Capture the cell that displays the provided text and extract its [x, y] central coordinate. 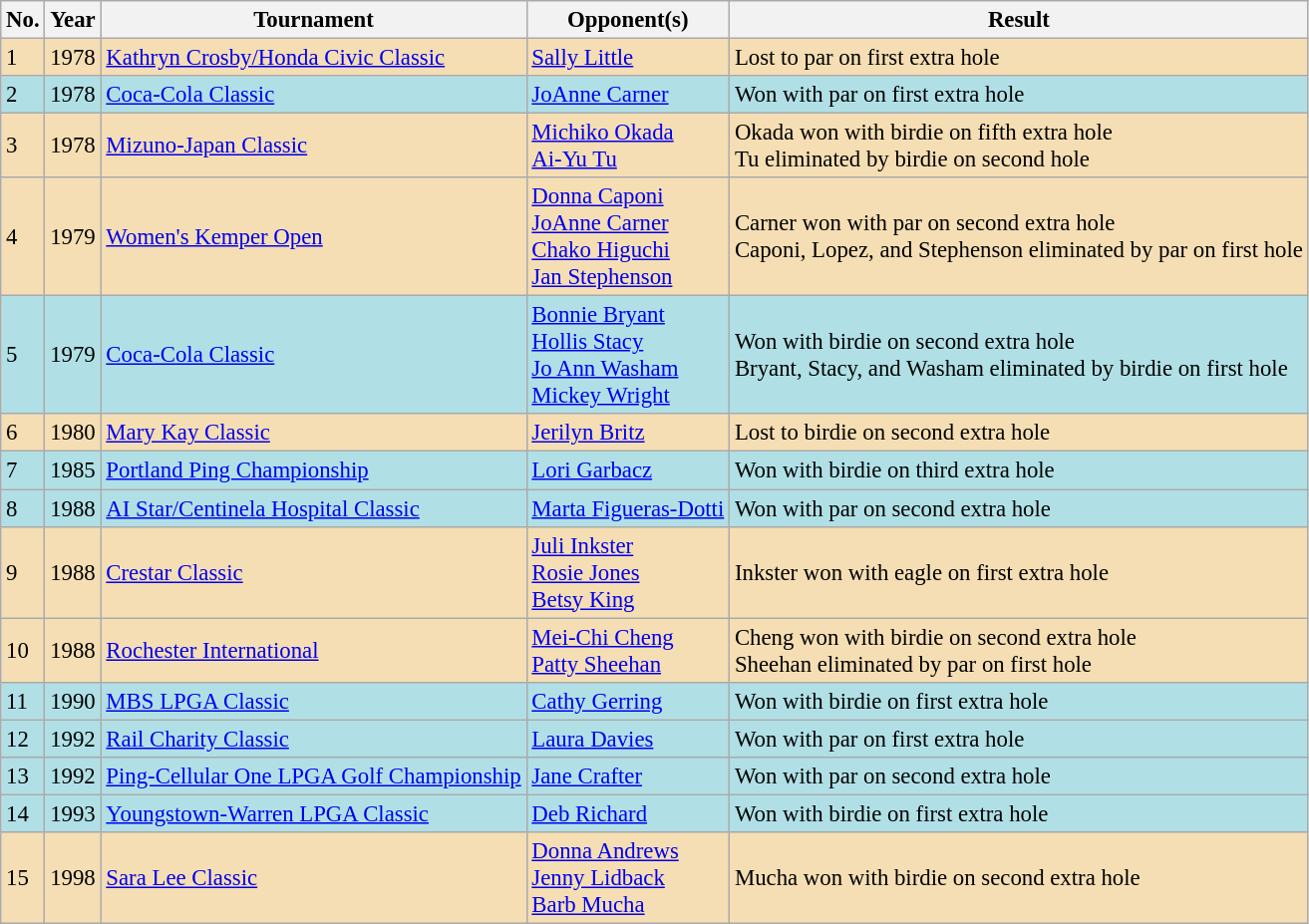
Michiko Okada Ai-Yu Tu [628, 146]
3 [23, 146]
8 [23, 508]
Laura Davies [628, 739]
Donna Andrews Jenny Lidback Barb Mucha [628, 878]
Tournament [313, 20]
Ping-Cellular One LPGA Golf Championship [313, 776]
Juli Inkster Rosie Jones Betsy King [628, 572]
Lost to par on first extra hole [1019, 58]
Cheng won with birdie on second extra holeSheehan eliminated by par on first hole [1019, 650]
Rochester International [313, 650]
JoAnne Carner [628, 95]
11 [23, 701]
Bonnie Bryant Hollis Stacy Jo Ann Washam Mickey Wright [628, 355]
1993 [73, 813]
Jane Crafter [628, 776]
15 [23, 878]
1985 [73, 470]
MBS LPGA Classic [313, 701]
1980 [73, 434]
Sally Little [628, 58]
Deb Richard [628, 813]
Donna Caponi JoAnne Carner Chako Higuchi Jan Stephenson [628, 237]
Cathy Gerring [628, 701]
Year [73, 20]
AI Star/Centinela Hospital Classic [313, 508]
Marta Figueras-Dotti [628, 508]
Opponent(s) [628, 20]
Youngstown-Warren LPGA Classic [313, 813]
Won with birdie on third extra hole [1019, 470]
Won with birdie on second extra holeBryant, Stacy, and Washam eliminated by birdie on first hole [1019, 355]
2 [23, 95]
Mizuno-Japan Classic [313, 146]
Mucha won with birdie on second extra hole [1019, 878]
Rail Charity Classic [313, 739]
13 [23, 776]
Lori Garbacz [628, 470]
1998 [73, 878]
Jerilyn Britz [628, 434]
Sara Lee Classic [313, 878]
1990 [73, 701]
Inkster won with eagle on first extra hole [1019, 572]
10 [23, 650]
5 [23, 355]
Crestar Classic [313, 572]
4 [23, 237]
Portland Ping Championship [313, 470]
Kathryn Crosby/Honda Civic Classic [313, 58]
6 [23, 434]
9 [23, 572]
Carner won with par on second extra holeCaponi, Lopez, and Stephenson eliminated by par on first hole [1019, 237]
7 [23, 470]
1 [23, 58]
Result [1019, 20]
Women's Kemper Open [313, 237]
Okada won with birdie on fifth extra holeTu eliminated by birdie on second hole [1019, 146]
Mei-Chi Cheng Patty Sheehan [628, 650]
Mary Kay Classic [313, 434]
14 [23, 813]
No. [23, 20]
12 [23, 739]
Lost to birdie on second extra hole [1019, 434]
